Output the (x, y) coordinate of the center of the cell containing the given text.  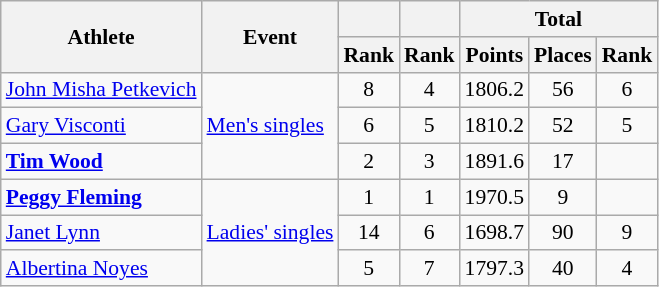
1806.2 (494, 90)
Athlete (102, 36)
Ladies' singles (270, 232)
Tim Wood (102, 162)
17 (563, 162)
56 (563, 90)
Event (270, 36)
90 (563, 233)
52 (563, 126)
Albertina Noyes (102, 269)
Men's singles (270, 126)
1970.5 (494, 197)
Peggy Fleming (102, 197)
Total (559, 19)
7 (430, 269)
Janet Lynn (102, 233)
Points (494, 55)
14 (368, 233)
1698.7 (494, 233)
1797.3 (494, 269)
40 (563, 269)
Places (563, 55)
1891.6 (494, 162)
8 (368, 90)
John Misha Petkevich (102, 90)
Gary Visconti (102, 126)
1810.2 (494, 126)
2 (368, 162)
3 (430, 162)
